Find where the given text appears and provide that cell's center as (X, Y) coordinate. 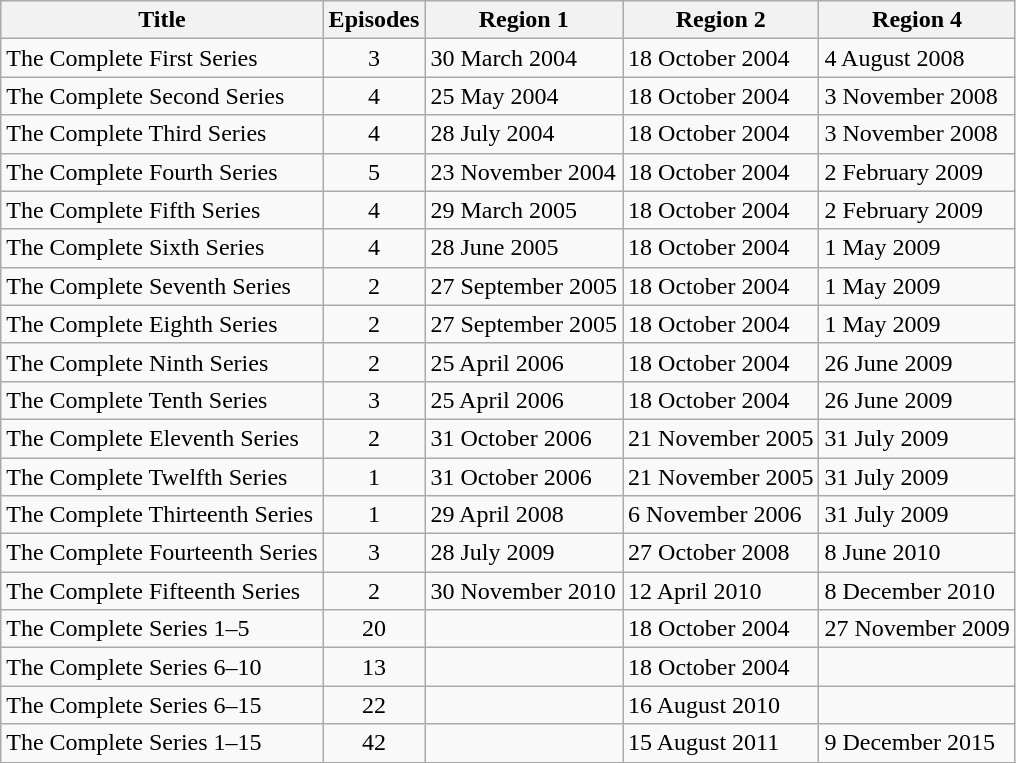
The Complete Eleventh Series (162, 438)
6 November 2006 (721, 515)
The Complete Tenth Series (162, 400)
The Complete Fifth Series (162, 210)
20 (374, 629)
The Complete Series 6–15 (162, 705)
The Complete Fourteenth Series (162, 553)
Region 1 (524, 20)
8 June 2010 (917, 553)
15 August 2011 (721, 743)
Title (162, 20)
5 (374, 172)
The Complete First Series (162, 58)
23 November 2004 (524, 172)
The Complete Fifteenth Series (162, 591)
The Complete Eighth Series (162, 324)
8 December 2010 (917, 591)
13 (374, 667)
30 November 2010 (524, 591)
12 April 2010 (721, 591)
The Complete Sixth Series (162, 248)
The Complete Series 1–5 (162, 629)
42 (374, 743)
The Complete Thirteenth Series (162, 515)
16 August 2010 (721, 705)
29 April 2008 (524, 515)
30 March 2004 (524, 58)
25 May 2004 (524, 96)
Episodes (374, 20)
The Complete Series 6–10 (162, 667)
The Complete Third Series (162, 134)
28 June 2005 (524, 248)
The Complete Ninth Series (162, 362)
The Complete Series 1–15 (162, 743)
27 October 2008 (721, 553)
The Complete Second Series (162, 96)
The Complete Fourth Series (162, 172)
9 December 2015 (917, 743)
The Complete Seventh Series (162, 286)
27 November 2009 (917, 629)
Region 4 (917, 20)
4 August 2008 (917, 58)
The Complete Twelfth Series (162, 477)
28 July 2009 (524, 553)
28 July 2004 (524, 134)
22 (374, 705)
29 March 2005 (524, 210)
Region 2 (721, 20)
